Pinpoint the cell where the given text exists, returning its [X, Y] midpoint coordinate. 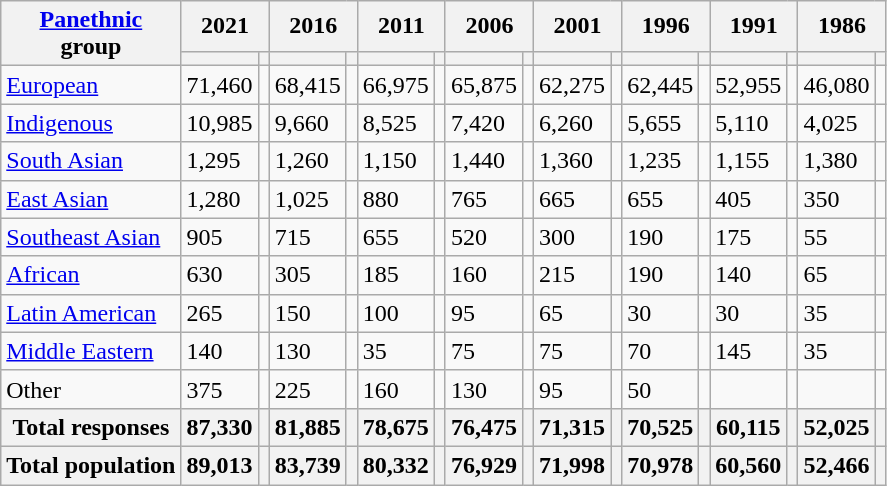
Southeast Asian [91, 237]
1986 [842, 26]
62,445 [660, 85]
Panethnicgroup [91, 34]
715 [308, 237]
265 [220, 313]
1991 [754, 26]
2016 [313, 26]
52,955 [748, 85]
62,275 [572, 85]
2006 [489, 26]
50 [660, 389]
405 [748, 199]
100 [396, 313]
71,998 [572, 465]
1,025 [308, 199]
60,115 [748, 427]
89,013 [220, 465]
880 [396, 199]
66,975 [396, 85]
1,380 [836, 161]
6,260 [572, 123]
71,460 [220, 85]
81,885 [308, 427]
520 [484, 237]
7,420 [484, 123]
1,260 [308, 161]
46,080 [836, 85]
Total population [91, 465]
Latin American [91, 313]
2001 [578, 26]
1,155 [748, 161]
305 [308, 275]
1,295 [220, 161]
70,978 [660, 465]
65,875 [484, 85]
215 [572, 275]
1,280 [220, 199]
Indigenous [91, 123]
70,525 [660, 427]
80,332 [396, 465]
8,525 [396, 123]
African [91, 275]
5,655 [660, 123]
905 [220, 237]
145 [748, 351]
2011 [401, 26]
225 [308, 389]
765 [484, 199]
Other [91, 389]
1,150 [396, 161]
300 [572, 237]
South Asian [91, 161]
87,330 [220, 427]
83,739 [308, 465]
52,025 [836, 427]
Total responses [91, 427]
185 [396, 275]
1,440 [484, 161]
665 [572, 199]
10,985 [220, 123]
9,660 [308, 123]
1,235 [660, 161]
68,415 [308, 85]
76,475 [484, 427]
630 [220, 275]
76,929 [484, 465]
350 [836, 199]
2021 [225, 26]
150 [308, 313]
71,315 [572, 427]
5,110 [748, 123]
55 [836, 237]
175 [748, 237]
60,560 [748, 465]
1,360 [572, 161]
52,466 [836, 465]
European [91, 85]
375 [220, 389]
78,675 [396, 427]
4,025 [836, 123]
70 [660, 351]
Middle Eastern [91, 351]
East Asian [91, 199]
1996 [666, 26]
